Return the [X, Y] coordinate for the center point of the cell that contains the specified text.  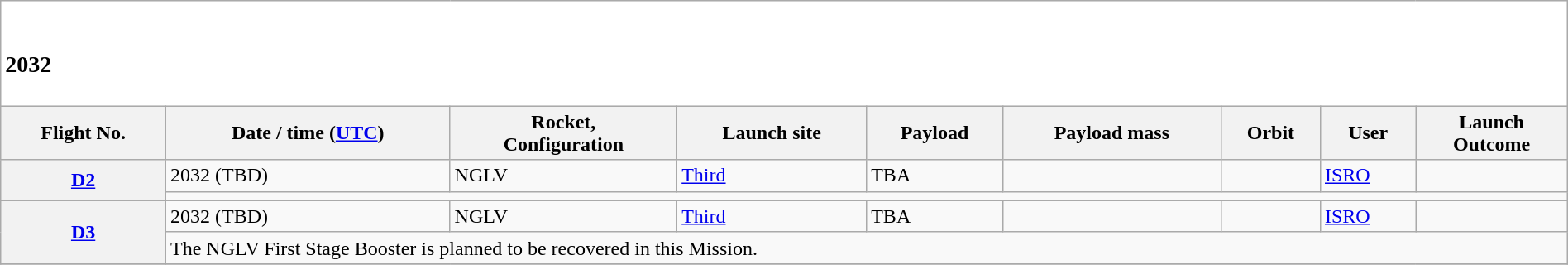
Orbit [1270, 132]
User [1368, 132]
LaunchOutcome [1492, 132]
Payload [935, 132]
2032 [784, 53]
Payload mass [1111, 132]
The NGLV First Stage Booster is planned to be recovered in this Mission. [867, 248]
Date / time (UTC) [308, 132]
D2 [84, 181]
Flight No. [84, 132]
D3 [84, 232]
Launch site [772, 132]
Rocket,Configuration [564, 132]
